Search for the cell housing the specified text and yield its [X, Y] center coordinate. 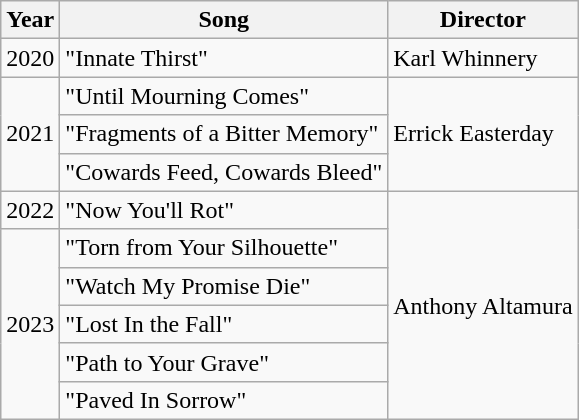
"Until Mourning Comes" [224, 96]
"Lost In the Fall" [224, 324]
"Torn from Your Silhouette" [224, 248]
"Fragments of a Bitter Memory" [224, 134]
Year [30, 20]
Anthony Altamura [483, 305]
"Path to Your Grave" [224, 362]
"Innate Thirst" [224, 58]
2022 [30, 210]
Karl Whinnery [483, 58]
Song [224, 20]
"Watch My Promise Die" [224, 286]
Errick Easterday [483, 134]
Director [483, 20]
"Now You'll Rot" [224, 210]
"Paved In Sorrow" [224, 400]
"Cowards Feed, Cowards Bleed" [224, 172]
2020 [30, 58]
2023 [30, 324]
2021 [30, 134]
